Output the (X, Y) coordinate of the center of the cell containing the given text.  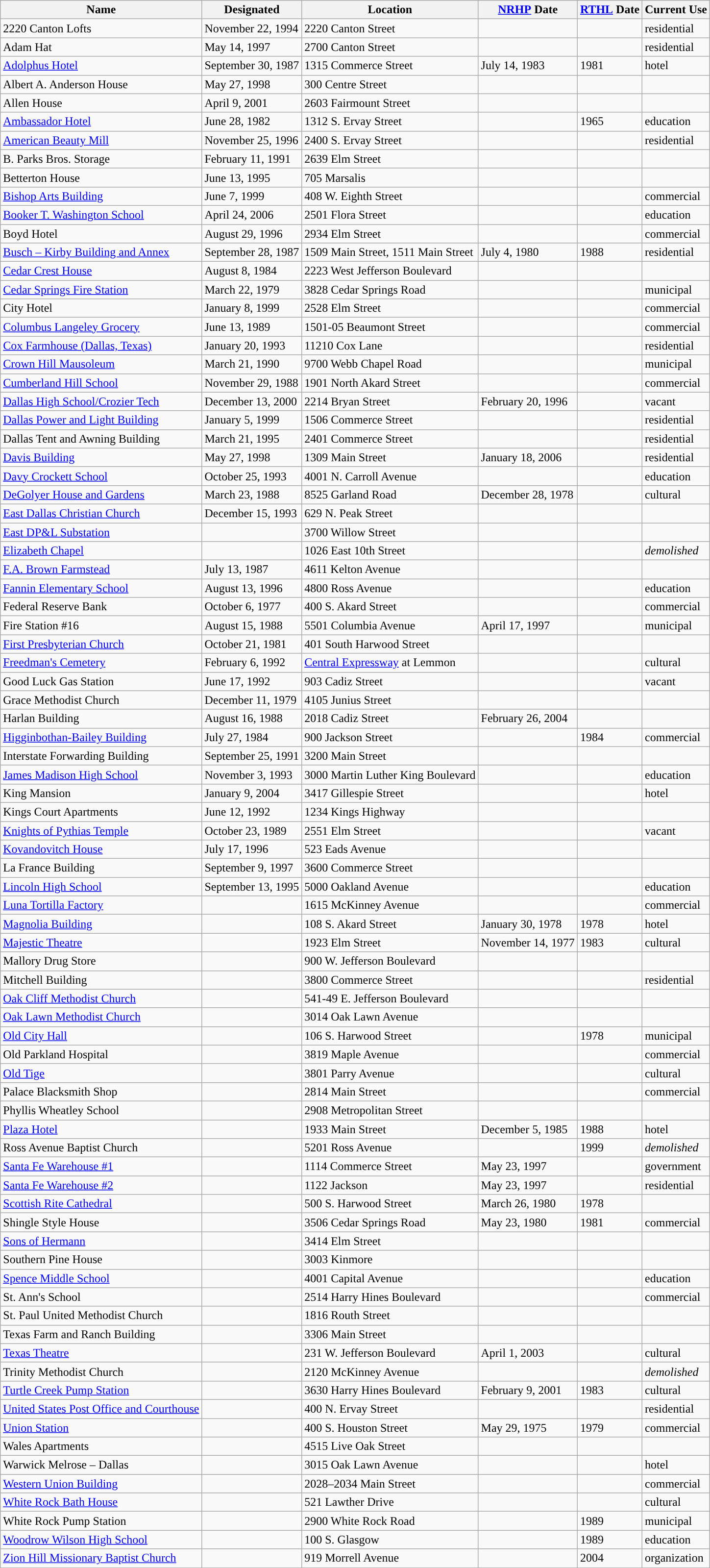
Majestic Theatre (101, 943)
August 16, 1988 (252, 719)
Wales Apartments (101, 1446)
300 Centre Street (390, 84)
August 29, 1996 (252, 234)
2214 Bryan Street (390, 401)
September 9, 1997 (252, 868)
May 14, 1997 (252, 47)
2814 Main Street (390, 1092)
King Mansion (101, 793)
2501 Flora Street (390, 215)
First Presbyterian Church (101, 644)
400 N. Ervay Street (390, 1409)
Oak Cliff Methodist Church (101, 998)
June 28, 1982 (252, 122)
2639 Elm Street (390, 159)
3000 Martin Luther King Boulevard (390, 774)
East Dallas Christian Church (101, 513)
1026 East 10th Street (390, 551)
Grace Methodist Church (101, 700)
Ambassador Hotel (101, 122)
Cedar Springs Fire Station (101, 290)
Shingle Style House (101, 1222)
Ross Avenue Baptist Church (101, 1148)
East DP&L Substation (101, 532)
Booker T. Washington School (101, 215)
March 23, 1988 (252, 495)
3414 Elm Street (390, 1241)
Texas Theatre (101, 1353)
3800 Commerce Street (390, 980)
Harlan Building (101, 719)
La France Building (101, 868)
June 13, 1995 (252, 177)
2223 West Jefferson Boulevard (390, 271)
F.A. Brown Farmstead (101, 570)
Old Tige (101, 1073)
RTHL Date (610, 10)
Texas Farm and Ranch Building (101, 1334)
February 6, 1992 (252, 663)
900 W. Jefferson Boulevard (390, 961)
September 28, 1987 (252, 252)
July 27, 1984 (252, 737)
4105 Junius Street (390, 700)
1979 (610, 1428)
August 15, 1988 (252, 625)
Cox Farmhouse (Dallas, Texas) (101, 346)
May 23, 1980 (528, 1222)
White Rock Bath House (101, 1502)
Dallas Tent and Awning Building (101, 439)
December 28, 1978 (528, 495)
St. Paul United Methodist Church (101, 1316)
James Madison High School (101, 774)
July 17, 1996 (252, 849)
5201 Ross Avenue (390, 1148)
Luna Tortilla Factory (101, 905)
3200 Main Street (390, 756)
1901 North Akard Street (390, 383)
3600 Commerce Street (390, 868)
400 S. Akard Street (390, 607)
Oak Lawn Methodist Church (101, 1017)
521 Lawther Drive (390, 1502)
1506 Commerce Street (390, 420)
April 1, 2003 (528, 1353)
March 22, 1979 (252, 290)
Good Luck Gas Station (101, 681)
October 25, 1993 (252, 476)
August 8, 1984 (252, 271)
White Rock Pump Station (101, 1521)
3014 Oak Lawn Avenue (390, 1017)
1234 Kings Highway (390, 812)
Mallory Drug Store (101, 961)
408 W. Eighth Street (390, 196)
Union Station (101, 1428)
Dallas Power and Light Building (101, 420)
December 15, 1993 (252, 513)
February 26, 2004 (528, 719)
Knights of Pythias Temple (101, 831)
Zion Hill Missionary Baptist Church (101, 1558)
Allen House (101, 103)
541-49 E. Jefferson Boulevard (390, 998)
4515 Live Oak Street (390, 1446)
Columbus Langeley Grocery (101, 327)
100 S. Glasgow (390, 1540)
2120 McKinney Avenue (390, 1371)
Santa Fe Warehouse #1 (101, 1167)
Kings Court Apartments (101, 812)
January 20, 1993 (252, 346)
Spence Middle School (101, 1278)
November 29, 1988 (252, 383)
1933 Main Street (390, 1129)
2401 Commerce Street (390, 439)
City Hotel (101, 308)
Freedman's Cemetery (101, 663)
Santa Fe Warehouse #2 (101, 1185)
500 S. Harwood Street (390, 1204)
March 26, 1980 (528, 1204)
Current Use (676, 10)
October 6, 1977 (252, 607)
April 17, 1997 (528, 625)
Designated (252, 10)
December 13, 2000 (252, 401)
Adolphus Hotel (101, 66)
August 13, 1996 (252, 588)
2220 Canton Street (390, 28)
July 13, 1987 (252, 570)
Adam Hat (101, 47)
3506 Cedar Springs Road (390, 1222)
October 21, 1981 (252, 644)
4800 Ross Avenue (390, 588)
Plaza Hotel (101, 1129)
1999 (610, 1148)
Higginbothan-Bailey Building (101, 737)
3801 Parry Avenue (390, 1073)
Central Expressway at Lemmon (390, 663)
Phyllis Wheatley School (101, 1110)
March 21, 1995 (252, 439)
Bishop Arts Building (101, 196)
4001 Capital Avenue (390, 1278)
March 21, 1990 (252, 364)
3015 Oak Lawn Avenue (390, 1465)
United States Post Office and Courthouse (101, 1409)
1509 Main Street, 1511 Main Street (390, 252)
3306 Main Street (390, 1334)
Dallas High School/Crozier Tech (101, 401)
February 20, 1996 (528, 401)
Fire Station #16 (101, 625)
Davis Building (101, 457)
106 S. Harwood Street (390, 1036)
Trinity Methodist Church (101, 1371)
October 23, 1989 (252, 831)
February 11, 1991 (252, 159)
American Beauty Mill (101, 140)
1312 S. Ervay Street (390, 122)
3003 Kinmore (390, 1260)
June 12, 1992 (252, 812)
1309 Main Street (390, 457)
1984 (610, 737)
231 W. Jefferson Boulevard (390, 1353)
NRHP Date (528, 10)
3828 Cedar Springs Road (390, 290)
Magnolia Building (101, 924)
Cumberland Hill School (101, 383)
January 9, 2004 (252, 793)
629 N. Peak Street (390, 513)
September 13, 1995 (252, 887)
Warwick Melrose – Dallas (101, 1465)
2908 Metropolitan Street (390, 1110)
Albert A. Anderson House (101, 84)
July 4, 1980 (528, 252)
2220 Canton Lofts (101, 28)
November 22, 1994 (252, 28)
1122 Jackson (390, 1185)
Fannin Elementary School (101, 588)
DeGolyer House and Gardens (101, 495)
June 13, 1989 (252, 327)
Federal Reserve Bank (101, 607)
February 9, 2001 (528, 1390)
Name (101, 10)
Scottish Rite Cathedral (101, 1204)
Boyd Hotel (101, 234)
2018 Cadiz Street (390, 719)
January 8, 1999 (252, 308)
2700 Canton Street (390, 47)
5501 Columbia Avenue (390, 625)
June 17, 1992 (252, 681)
B. Parks Bros. Storage (101, 159)
July 14, 1983 (528, 66)
705 Marsalis (390, 177)
3700 Willow Street (390, 532)
4611 Kelton Avenue (390, 570)
Lincoln High School (101, 887)
2528 Elm Street (390, 308)
Woodrow Wilson High School (101, 1540)
May 29, 1975 (528, 1428)
January 5, 1999 (252, 420)
Elizabeth Chapel (101, 551)
11210 Cox Lane (390, 346)
523 Eads Avenue (390, 849)
Busch – Kirby Building and Annex (101, 252)
Southern Pine House (101, 1260)
9700 Webb Chapel Road (390, 364)
5000 Oakland Avenue (390, 887)
3819 Maple Avenue (390, 1054)
1923 Elm Street (390, 943)
government (676, 1167)
1315 Commerce Street (390, 66)
400 S. Houston Street (390, 1428)
Interstate Forwarding Building (101, 756)
1615 McKinney Avenue (390, 905)
December 5, 1985 (528, 1129)
1114 Commerce Street (390, 1167)
Location (390, 10)
Betterton House (101, 177)
3630 Harry Hines Boulevard (390, 1390)
April 9, 2001 (252, 103)
2934 Elm Street (390, 234)
November 25, 1996 (252, 140)
903 Cadiz Street (390, 681)
2900 White Rock Road (390, 1521)
3417 Gillespie Street (390, 793)
Cedar Crest House (101, 271)
401 South Harwood Street (390, 644)
Davy Crockett School (101, 476)
900 Jackson Street (390, 737)
2603 Fairmount Street (390, 103)
1501-05 Beaumont Street (390, 327)
Crown Hill Mausoleum (101, 364)
Turtle Creek Pump Station (101, 1390)
November 3, 1993 (252, 774)
September 30, 1987 (252, 66)
January 30, 1978 (528, 924)
September 25, 1991 (252, 756)
December 11, 1979 (252, 700)
4001 N. Carroll Avenue (390, 476)
2028–2034 Main Street (390, 1484)
April 24, 2006 (252, 215)
Sons of Hermann (101, 1241)
Old City Hall (101, 1036)
919 Morrell Avenue (390, 1558)
January 18, 2006 (528, 457)
Kovandovitch House (101, 849)
2514 Harry Hines Boulevard (390, 1297)
organization (676, 1558)
2004 (610, 1558)
Western Union Building (101, 1484)
2551 Elm Street (390, 831)
Old Parkland Hospital (101, 1054)
November 14, 1977 (528, 943)
1965 (610, 122)
Mitchell Building (101, 980)
Palace Blacksmith Shop (101, 1092)
2400 S. Ervay Street (390, 140)
108 S. Akard Street (390, 924)
June 7, 1999 (252, 196)
1816 Routh Street (390, 1316)
8525 Garland Road (390, 495)
St. Ann's School (101, 1297)
